Scan for the cell matching the given text and deliver its [X, Y] coordinate at center. 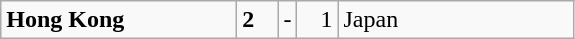
- [288, 20]
Hong Kong [119, 20]
1 [318, 20]
2 [258, 20]
Japan [456, 20]
